Detect which cell encompasses the target text, then output its (x, y) center coordinate. 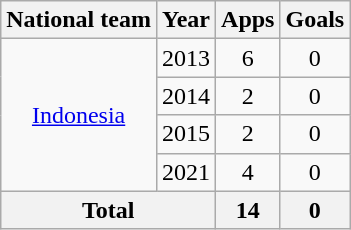
Apps (248, 20)
2015 (186, 134)
2014 (186, 96)
Total (108, 210)
4 (248, 172)
Goals (315, 20)
6 (248, 58)
2021 (186, 172)
Indonesia (79, 115)
14 (248, 210)
Year (186, 20)
National team (79, 20)
2013 (186, 58)
